From the cell containing the given text, extract its center point as [X, Y] coordinate. 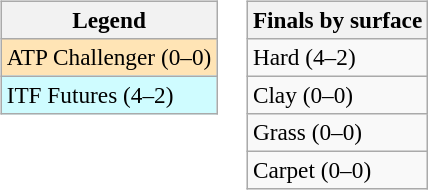
Finals by surface [337, 20]
ATP Challenger (0–0) [108, 57]
Carpet (0–0) [337, 171]
Hard (4–2) [337, 57]
Clay (0–0) [337, 95]
Grass (0–0) [337, 133]
ITF Futures (4–2) [108, 95]
Legend [108, 20]
